Return the [X, Y] coordinate for the center point of the cell that contains the specified text.  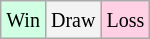
Draw [72, 20]
Win [24, 20]
Loss [126, 20]
